Capture the cell that displays the provided text and extract its [x, y] central coordinate. 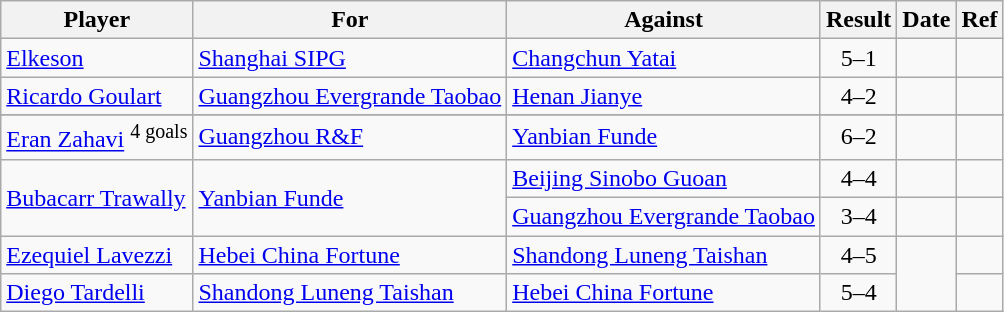
Date [926, 20]
4–2 [858, 96]
Against [664, 20]
Ref [980, 20]
Elkeson [97, 58]
Changchun Yatai [664, 58]
4–5 [858, 255]
5–4 [858, 293]
For [350, 20]
Result [858, 20]
5–1 [858, 58]
Henan Jianye [664, 96]
Ricardo Goulart [97, 96]
3–4 [858, 217]
Player [97, 20]
Beijing Sinobo Guoan [664, 178]
Bubacarr Trawally [97, 197]
Guangzhou R&F [350, 138]
6–2 [858, 138]
Ezequiel Lavezzi [97, 255]
Eran Zahavi 4 goals [97, 138]
4–4 [858, 178]
Shanghai SIPG [350, 58]
Diego Tardelli [97, 293]
